Output the [X, Y] coordinate of the center of the cell containing the given text.  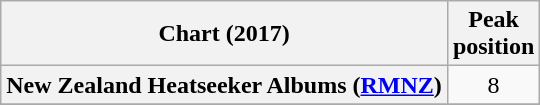
New Zealand Heatseeker Albums (RMNZ) [224, 85]
8 [493, 85]
Chart (2017) [224, 34]
Peak position [493, 34]
